For the text-containing cell, return its midpoint in [X, Y] coordinate format. 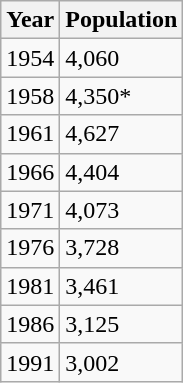
1971 [30, 210]
4,627 [122, 134]
4,350* [122, 96]
1954 [30, 58]
1986 [30, 324]
1981 [30, 286]
Population [122, 20]
1958 [30, 96]
4,060 [122, 58]
3,125 [122, 324]
3,461 [122, 286]
1961 [30, 134]
1991 [30, 362]
4,073 [122, 210]
Year [30, 20]
1976 [30, 248]
3,728 [122, 248]
4,404 [122, 172]
3,002 [122, 362]
1966 [30, 172]
